Determine the (X, Y) coordinate at the center of the cell enclosing the given text.  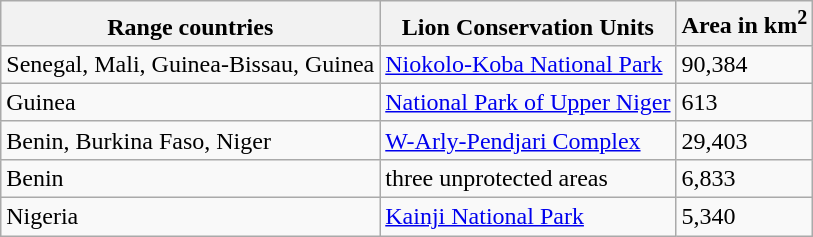
Senegal, Mali, Guinea-Bissau, Guinea (190, 64)
Range countries (190, 24)
W-Arly-Pendjari Complex (528, 140)
Guinea (190, 102)
Area in km2 (744, 24)
Benin (190, 178)
90,384 (744, 64)
613 (744, 102)
6,833 (744, 178)
National Park of Upper Niger (528, 102)
Nigeria (190, 217)
Benin, Burkina Faso, Niger (190, 140)
three unprotected areas (528, 178)
29,403 (744, 140)
5,340 (744, 217)
Kainji National Park (528, 217)
Niokolo-Koba National Park (528, 64)
Lion Conservation Units (528, 24)
